From the cell containing the given text, extract its center point as (x, y) coordinate. 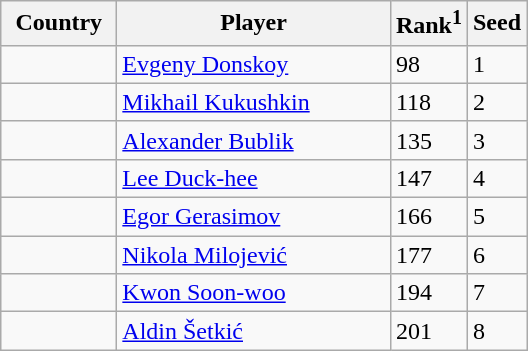
7 (496, 293)
Alexander Bublik (254, 140)
2 (496, 102)
Kwon Soon-woo (254, 293)
201 (428, 331)
Mikhail Kukushkin (254, 102)
6 (496, 255)
Rank1 (428, 24)
Egor Gerasimov (254, 217)
4 (496, 178)
118 (428, 102)
Aldin Šetkić (254, 331)
Lee Duck-hee (254, 178)
Country (59, 24)
5 (496, 217)
1 (496, 64)
Nikola Milojević (254, 255)
Seed (496, 24)
Evgeny Donskoy (254, 64)
166 (428, 217)
Player (254, 24)
8 (496, 331)
147 (428, 178)
194 (428, 293)
98 (428, 64)
3 (496, 140)
135 (428, 140)
177 (428, 255)
